From the cell containing the given text, extract its center point as [X, Y] coordinate. 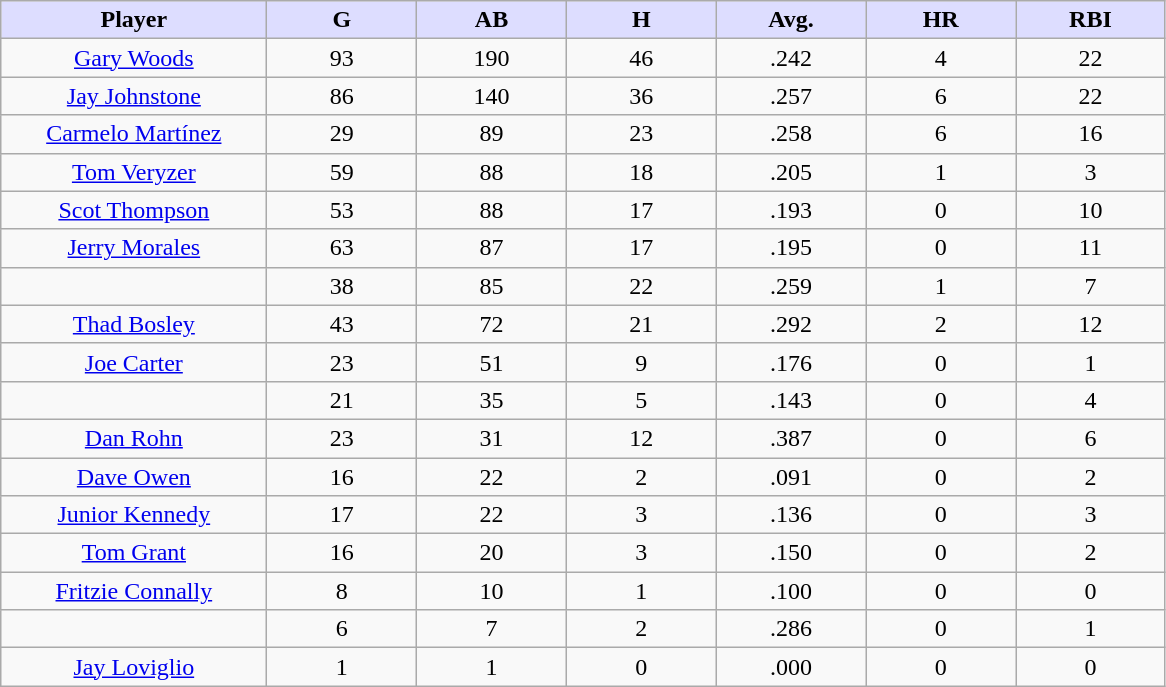
63 [342, 248]
29 [342, 134]
Dan Rohn [134, 438]
Junior Kennedy [134, 515]
Scot Thompson [134, 210]
43 [342, 324]
.150 [791, 553]
.136 [791, 515]
.195 [791, 248]
140 [492, 96]
G [342, 20]
.242 [791, 58]
72 [492, 324]
Avg. [791, 20]
53 [342, 210]
HR [941, 20]
Player [134, 20]
.259 [791, 286]
.387 [791, 438]
Jay Johnstone [134, 96]
93 [342, 58]
8 [342, 591]
31 [492, 438]
.000 [791, 667]
36 [641, 96]
.286 [791, 629]
AB [492, 20]
190 [492, 58]
46 [641, 58]
.292 [791, 324]
Dave Owen [134, 477]
9 [641, 362]
20 [492, 553]
H [641, 20]
38 [342, 286]
Tom Veryzer [134, 172]
11 [1091, 248]
.143 [791, 400]
51 [492, 362]
86 [342, 96]
.176 [791, 362]
Jerry Morales [134, 248]
Joe Carter [134, 362]
.257 [791, 96]
.100 [791, 591]
RBI [1091, 20]
.258 [791, 134]
5 [641, 400]
Tom Grant [134, 553]
.193 [791, 210]
87 [492, 248]
Fritzie Connally [134, 591]
Gary Woods [134, 58]
Carmelo Martínez [134, 134]
.205 [791, 172]
35 [492, 400]
Jay Loviglio [134, 667]
18 [641, 172]
59 [342, 172]
89 [492, 134]
Thad Bosley [134, 324]
.091 [791, 477]
85 [492, 286]
